From the cell containing the given text, extract its center point as [x, y] coordinate. 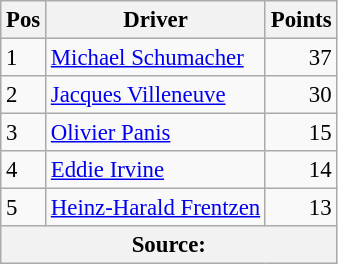
2 [24, 95]
Jacques Villeneuve [156, 95]
Eddie Irvine [156, 170]
1 [24, 58]
15 [300, 133]
30 [300, 95]
Source: [169, 245]
13 [300, 208]
37 [300, 58]
Olivier Panis [156, 133]
Michael Schumacher [156, 58]
14 [300, 170]
4 [24, 170]
3 [24, 133]
Points [300, 20]
Heinz-Harald Frentzen [156, 208]
Driver [156, 20]
Pos [24, 20]
5 [24, 208]
